Locate the cell with the specified text and output its (x, y) center coordinate. 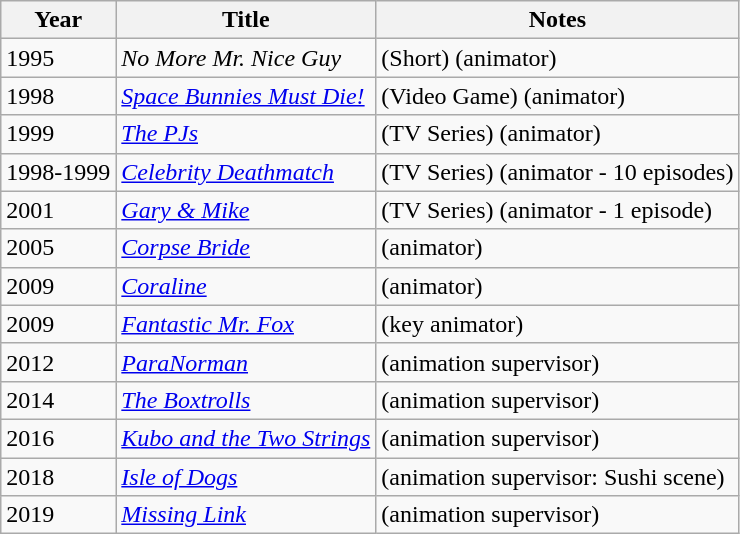
No More Mr. Nice Guy (246, 58)
ParaNorman (246, 362)
Title (246, 20)
1998 (58, 96)
The Boxtrolls (246, 400)
Corpse Bride (246, 248)
(TV Series) (animator) (558, 134)
2018 (58, 477)
2014 (58, 400)
Space Bunnies Must Die! (246, 96)
2016 (58, 438)
Gary & Mike (246, 210)
Coraline (246, 286)
Kubo and the Two Strings (246, 438)
(TV Series) (animator - 10 episodes) (558, 172)
1999 (58, 134)
Missing Link (246, 515)
Isle of Dogs (246, 477)
2005 (58, 248)
(Short) (animator) (558, 58)
(Video Game) (animator) (558, 96)
Notes (558, 20)
The PJs (246, 134)
2001 (58, 210)
Fantastic Mr. Fox (246, 324)
2019 (58, 515)
Year (58, 20)
(key animator) (558, 324)
2012 (58, 362)
(TV Series) (animator - 1 episode) (558, 210)
1998-1999 (58, 172)
Celebrity Deathmatch (246, 172)
(animation supervisor: Sushi scene) (558, 477)
1995 (58, 58)
